From the cell containing the given text, extract its center point as [x, y] coordinate. 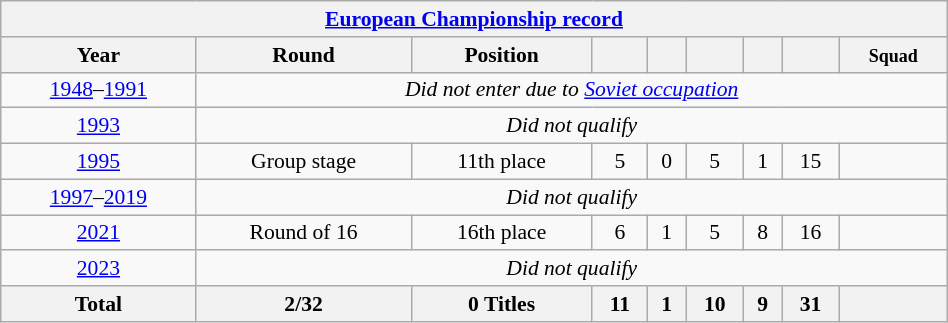
2021 [98, 233]
31 [811, 304]
8 [763, 233]
1948–1991 [98, 90]
2023 [98, 269]
0 [667, 162]
16 [811, 233]
Total [98, 304]
1993 [98, 126]
Squad [893, 55]
1995 [98, 162]
Position [502, 55]
Did not enter due to Soviet occupation [572, 90]
16th place [502, 233]
2/32 [304, 304]
10 [715, 304]
11 [620, 304]
11th place [502, 162]
Round of 16 [304, 233]
Round [304, 55]
15 [811, 162]
9 [763, 304]
Year [98, 55]
1997–2019 [98, 197]
Group stage [304, 162]
European Championship record [474, 19]
6 [620, 233]
0 Titles [502, 304]
